Return (x, y) of the center of cell containing provided text 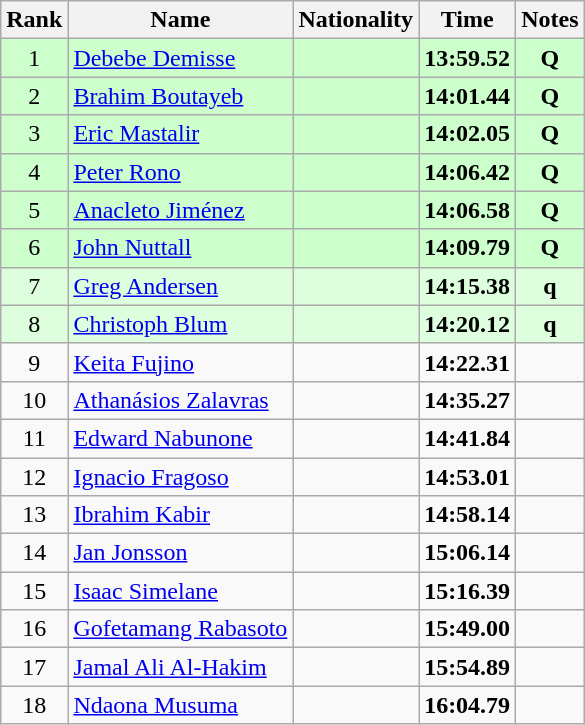
18 (34, 705)
14:35.27 (468, 400)
Eric Mastalir (180, 134)
Rank (34, 20)
11 (34, 438)
10 (34, 400)
14:06.58 (468, 210)
14:09.79 (468, 248)
Notes (550, 20)
14:01.44 (468, 96)
5 (34, 210)
14:02.05 (468, 134)
Debebe Demisse (180, 58)
14:06.42 (468, 172)
9 (34, 362)
14:20.12 (468, 324)
Anacleto Jiménez (180, 210)
14:22.31 (468, 362)
14:41.84 (468, 438)
15:54.89 (468, 667)
Name (180, 20)
6 (34, 248)
14:58.14 (468, 515)
Edward Nabunone (180, 438)
1 (34, 58)
16:04.79 (468, 705)
13:59.52 (468, 58)
17 (34, 667)
14:15.38 (468, 286)
2 (34, 96)
15:49.00 (468, 629)
12 (34, 477)
Ibrahim Kabir (180, 515)
Gofetamang Rabasoto (180, 629)
3 (34, 134)
Ndaona Musuma (180, 705)
7 (34, 286)
16 (34, 629)
15:06.14 (468, 553)
Christoph Blum (180, 324)
Keita Fujino (180, 362)
Brahim Boutayeb (180, 96)
8 (34, 324)
John Nuttall (180, 248)
15 (34, 591)
Isaac Simelane (180, 591)
15:16.39 (468, 591)
Nationality (356, 20)
Peter Rono (180, 172)
Jamal Ali Al-Hakim (180, 667)
Greg Andersen (180, 286)
Time (468, 20)
4 (34, 172)
Ignacio Fragoso (180, 477)
14:53.01 (468, 477)
Jan Jonsson (180, 553)
13 (34, 515)
14 (34, 553)
Athanásios Zalavras (180, 400)
